Identify which cell holds the provided text, then report its (x, y) central coordinate. 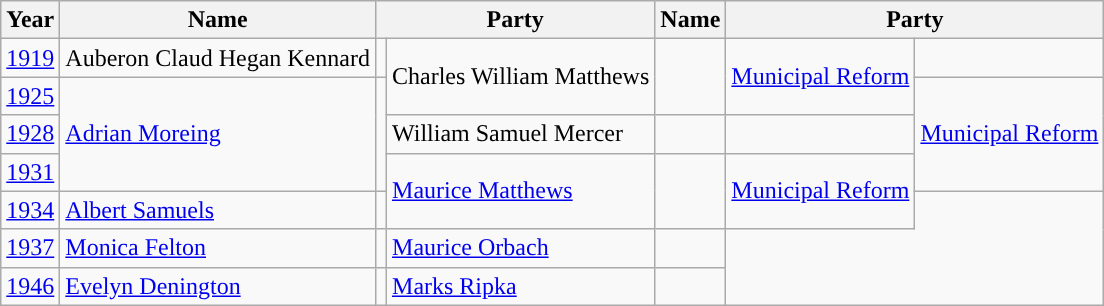
1934 (30, 210)
Marks Ripka (521, 286)
Auberon Claud Hegan Kennard (218, 58)
1946 (30, 286)
1925 (30, 96)
William Samuel Mercer (521, 134)
Maurice Orbach (521, 248)
1937 (30, 248)
Year (30, 20)
1931 (30, 172)
Evelyn Denington (218, 286)
1928 (30, 134)
Charles William Matthews (521, 77)
1919 (30, 58)
Monica Felton (218, 248)
Adrian Moreing (218, 134)
Albert Samuels (218, 210)
Maurice Matthews (521, 191)
